Find where the given text appears and provide that cell's center as (x, y) coordinate. 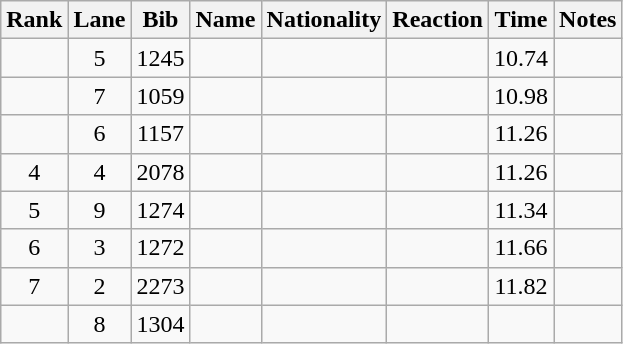
Bib (160, 20)
8 (100, 324)
2 (100, 286)
2078 (160, 172)
Notes (588, 20)
1157 (160, 134)
9 (100, 210)
Name (226, 20)
10.74 (520, 58)
1059 (160, 96)
1304 (160, 324)
3 (100, 248)
11.34 (520, 210)
Time (520, 20)
10.98 (520, 96)
Nationality (324, 20)
11.66 (520, 248)
Rank (34, 20)
Lane (100, 20)
1245 (160, 58)
Reaction (438, 20)
11.82 (520, 286)
1274 (160, 210)
1272 (160, 248)
2273 (160, 286)
